Identify which cell holds the provided text, then report its (x, y) central coordinate. 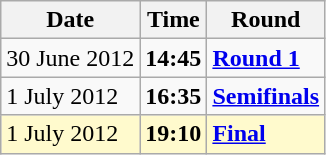
Semifinals (266, 96)
Round (266, 20)
30 June 2012 (70, 58)
14:45 (174, 58)
19:10 (174, 134)
Round 1 (266, 58)
Final (266, 134)
Date (70, 20)
Time (174, 20)
16:35 (174, 96)
